Determine the (X, Y) coordinate at the center of the cell enclosing the given text.  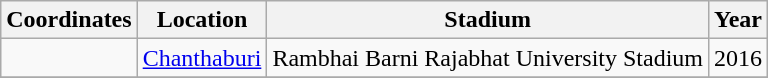
2016 (738, 58)
Location (202, 20)
Year (738, 20)
Stadium (488, 20)
Coordinates (69, 20)
Rambhai Barni Rajabhat University Stadium (488, 58)
Chanthaburi (202, 58)
